Pinpoint the cell where the given text exists, returning its [x, y] midpoint coordinate. 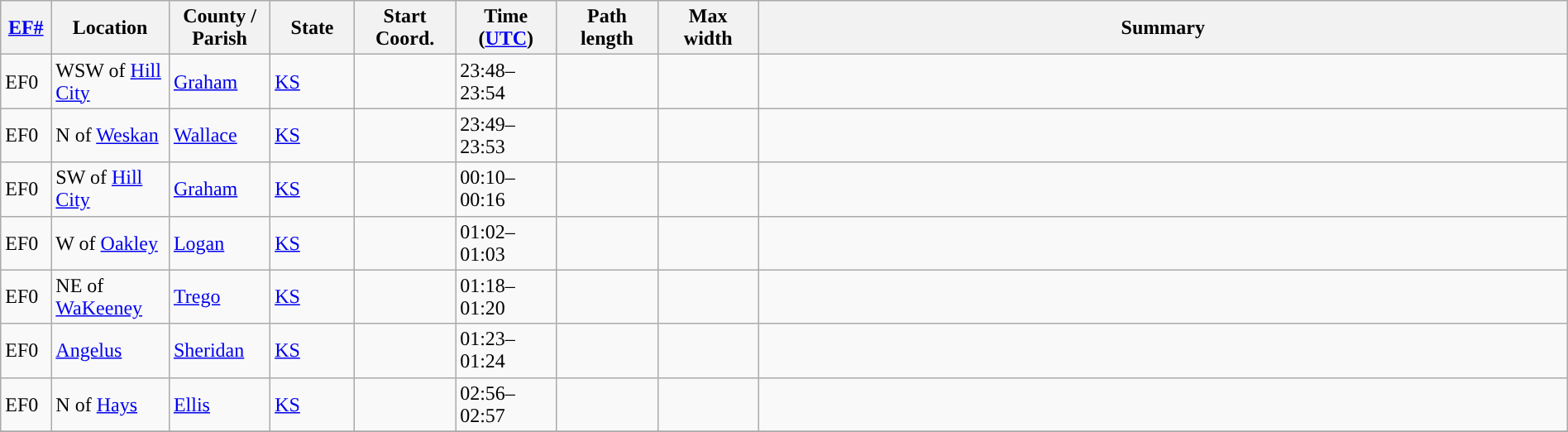
State [313, 28]
WSW of Hill City [111, 81]
NE of WaKeeney [111, 296]
Angelus [111, 351]
Trego [219, 296]
01:23–01:24 [506, 351]
Ellis [219, 404]
23:49–23:53 [506, 136]
Max width [708, 28]
23:48–23:54 [506, 81]
01:02–01:03 [506, 243]
Path length [607, 28]
Logan [219, 243]
N of Weskan [111, 136]
County / Parish [219, 28]
01:18–01:20 [506, 296]
Time (UTC) [506, 28]
00:10–00:16 [506, 189]
Start Coord. [404, 28]
Location [111, 28]
N of Hays [111, 404]
02:56–02:57 [506, 404]
Wallace [219, 136]
Summary [1163, 28]
W of Oakley [111, 243]
SW of Hill City [111, 189]
Sheridan [219, 351]
EF# [26, 28]
